Identify which cell holds the provided text, then report its [x, y] central coordinate. 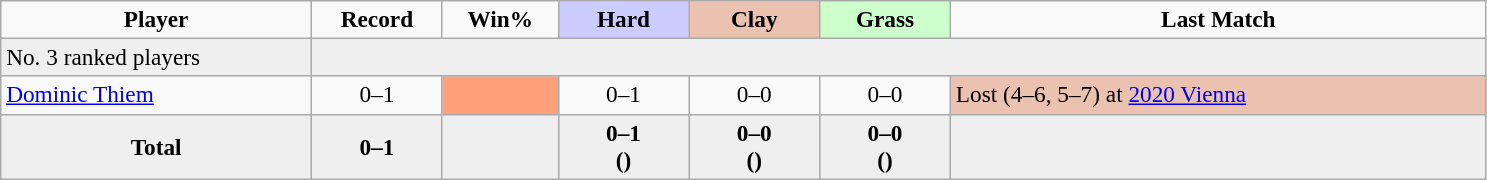
Win% [500, 19]
Clay [754, 19]
Lost (4–6, 5–7) at 2020 Vienna [1218, 95]
Hard [624, 19]
Last Match [1218, 19]
Record [378, 19]
0–1 () [624, 146]
No. 3 ranked players [156, 57]
Total [156, 146]
Player [156, 19]
Grass [886, 19]
Dominic Thiem [156, 95]
